For the text-containing cell, return its midpoint in (X, Y) coordinate format. 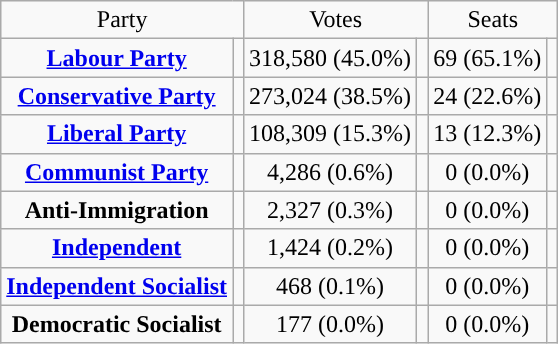
318,580 (45.0%) (330, 58)
Independent Socialist (117, 286)
Party (122, 20)
2,327 (0.3%) (330, 210)
177 (0.0%) (330, 324)
273,024 (38.5%) (330, 96)
Votes (336, 20)
Democratic Socialist (117, 324)
Communist Party (117, 172)
4,286 (0.6%) (330, 172)
1,424 (0.2%) (330, 248)
Seats (493, 20)
24 (22.6%) (488, 96)
468 (0.1%) (330, 286)
Labour Party (117, 58)
Independent (117, 248)
108,309 (15.3%) (330, 134)
13 (12.3%) (488, 134)
Anti-Immigration (117, 210)
69 (65.1%) (488, 58)
Liberal Party (117, 134)
Conservative Party (117, 96)
